Output the (X, Y) coordinate of the center of the cell containing the given text.  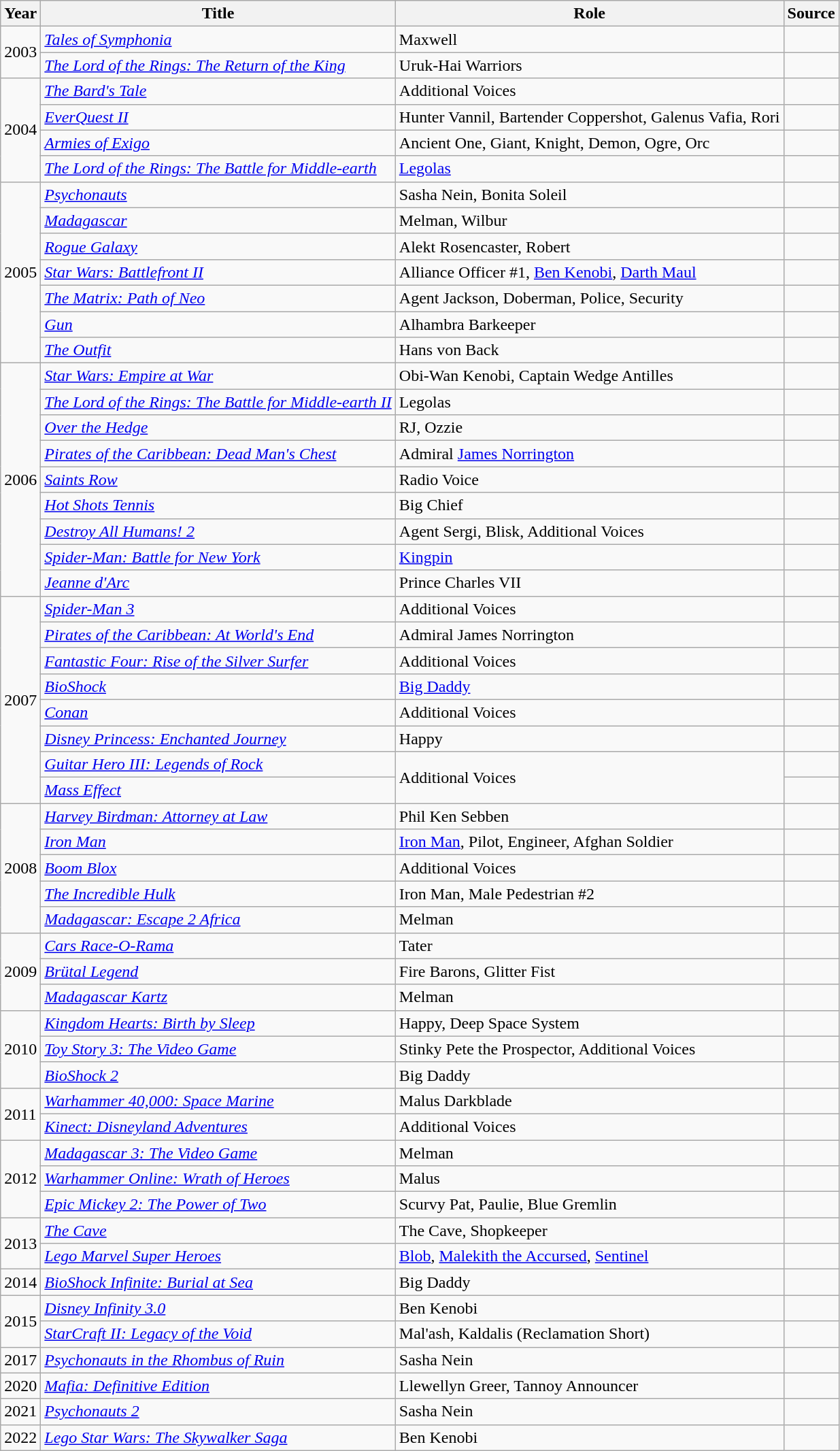
Stinky Pete the Prospector, Additional Voices (589, 1049)
Llewellyn Greer, Tannoy Announcer (589, 1386)
Radio Voice (589, 480)
Iron Man (218, 842)
Rogue Galaxy (218, 246)
BioShock 2 (218, 1075)
2005 (20, 272)
2007 (20, 699)
Source (811, 14)
Agent Sergi, Blisk, Additional Voices (589, 531)
The Lord of the Rings: The Battle for Middle-earth (218, 169)
Hans von Back (589, 350)
Melman, Wilbur (589, 220)
Disney Princess: Enchanted Journey (218, 738)
Fire Barons, Glitter Fist (589, 971)
The Cave (218, 1231)
StarCraft II: Legacy of the Void (218, 1334)
Boom Blox (218, 868)
Conan (218, 712)
Brütal Legend (218, 971)
2003 (20, 52)
BioShock Infinite: Burial at Sea (218, 1282)
Disney Infinity 3.0 (218, 1308)
Pirates of the Caribbean: At World's End (218, 635)
Armies of Exigo (218, 143)
Tater (589, 946)
Warhammer Online: Wrath of Heroes (218, 1179)
Prince Charles VII (589, 583)
2006 (20, 480)
Destroy All Humans! 2 (218, 531)
2009 (20, 971)
Spider-Man: Battle for New York (218, 557)
2011 (20, 1114)
The Outfit (218, 350)
Big Chief (589, 505)
Guitar Hero III: Legends of Rock (218, 765)
Happy (589, 738)
Star Wars: Battlefront II (218, 272)
2021 (20, 1412)
The Matrix: Path of Neo (218, 298)
Toy Story 3: The Video Game (218, 1049)
Over the Hedge (218, 428)
Psychonauts (218, 195)
Psychonauts in the Rhombus of Ruin (218, 1360)
Pirates of the Caribbean: Dead Man's Chest (218, 454)
2013 (20, 1244)
Sasha Nein, Bonita Soleil (589, 195)
2022 (20, 1437)
Blob, Malekith the Accursed, Sentinel (589, 1256)
Iron Man, Male Pedestrian #2 (589, 894)
2004 (20, 130)
Psychonauts 2 (218, 1412)
Malus Darkblade (589, 1101)
Scurvy Pat, Paulie, Blue Gremlin (589, 1205)
EverQuest II (218, 117)
The Incredible Hulk (218, 894)
Warhammer 40,000: Space Marine (218, 1101)
Madagascar Kartz (218, 997)
Epic Mickey 2: The Power of Two (218, 1205)
Kingdom Hearts: Birth by Sleep (218, 1023)
Madagascar 3: The Video Game (218, 1153)
Maxwell (589, 39)
2014 (20, 1282)
Madagascar (218, 220)
The Lord of the Rings: The Battle for Middle-earth II (218, 402)
Role (589, 14)
Title (218, 14)
Mass Effect (218, 790)
2012 (20, 1179)
Hunter Vannil, Bartender Coppershot, Galenus Vafia, Rori (589, 117)
Ancient One, Giant, Knight, Demon, Ogre, Orc (589, 143)
The Lord of the Rings: The Return of the King (218, 65)
The Cave, Shopkeeper (589, 1231)
Year (20, 14)
Kinect: Disneyland Adventures (218, 1127)
Alhambra Barkeeper (589, 324)
Cars Race-O-Rama (218, 946)
Alliance Officer #1, Ben Kenobi, Darth Maul (589, 272)
Malus (589, 1179)
Mafia: Definitive Edition (218, 1386)
Agent Jackson, Doberman, Police, Security (589, 298)
Mal'ash, Kaldalis (Reclamation Short) (589, 1334)
Iron Man, Pilot, Engineer, Afghan Soldier (589, 842)
Alekt Rosencaster, Robert (589, 246)
Lego Marvel Super Heroes (218, 1256)
2008 (20, 868)
The Bard's Tale (218, 91)
Uruk-Hai Warriors (589, 65)
Spider-Man 3 (218, 609)
Lego Star Wars: The Skywalker Saga (218, 1437)
2015 (20, 1321)
Happy, Deep Space System (589, 1023)
2017 (20, 1360)
Star Wars: Empire at War (218, 376)
2020 (20, 1386)
Harvey Birdman: Attorney at Law (218, 816)
Jeanne d'Arc (218, 583)
Kingpin (589, 557)
Madagascar: Escape 2 Africa (218, 920)
Obi-Wan Kenobi, Captain Wedge Antilles (589, 376)
Tales of Symphonia (218, 39)
Saints Row (218, 480)
Hot Shots Tennis (218, 505)
BioShock (218, 686)
RJ, Ozzie (589, 428)
Fantastic Four: Rise of the Silver Surfer (218, 661)
Phil Ken Sebben (589, 816)
2010 (20, 1049)
Gun (218, 324)
